Extract the [x, y] coordinate from the center of the cell holding the provided text.  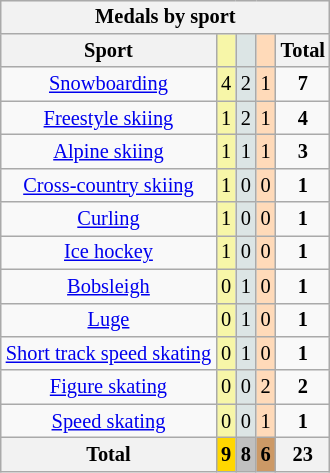
Medals by sport [166, 17]
Figure skating [108, 387]
Short track speed skating [108, 354]
Snowboarding [108, 84]
Curling [108, 219]
Speed skating [108, 421]
3 [303, 152]
Sport [108, 51]
Alpine skiing [108, 152]
9 [226, 455]
Bobsleigh [108, 286]
Freestyle skiing [108, 118]
7 [303, 84]
23 [303, 455]
6 [266, 455]
8 [246, 455]
Luge [108, 320]
Cross-country skiing [108, 185]
Ice hockey [108, 253]
